Pinpoint the cell where the given text exists, returning its [x, y] midpoint coordinate. 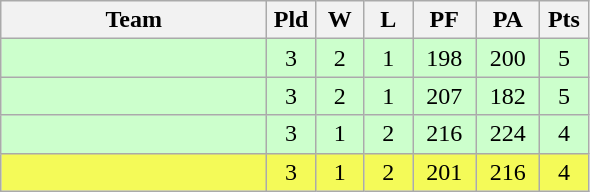
201 [444, 172]
182 [508, 96]
L [388, 20]
PF [444, 20]
200 [508, 58]
W [340, 20]
198 [444, 58]
Team [134, 20]
207 [444, 96]
Pld [292, 20]
Pts [564, 20]
224 [508, 134]
PA [508, 20]
